Find where the given text appears and provide that cell's center as [x, y] coordinate. 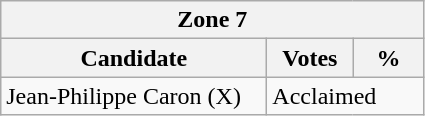
Zone 7 [212, 20]
% [388, 58]
Jean-Philippe Caron (X) [134, 96]
Candidate [134, 58]
Acclaimed [346, 96]
Votes [310, 58]
